Extract the (x, y) coordinate from the center of the cell holding the provided text.  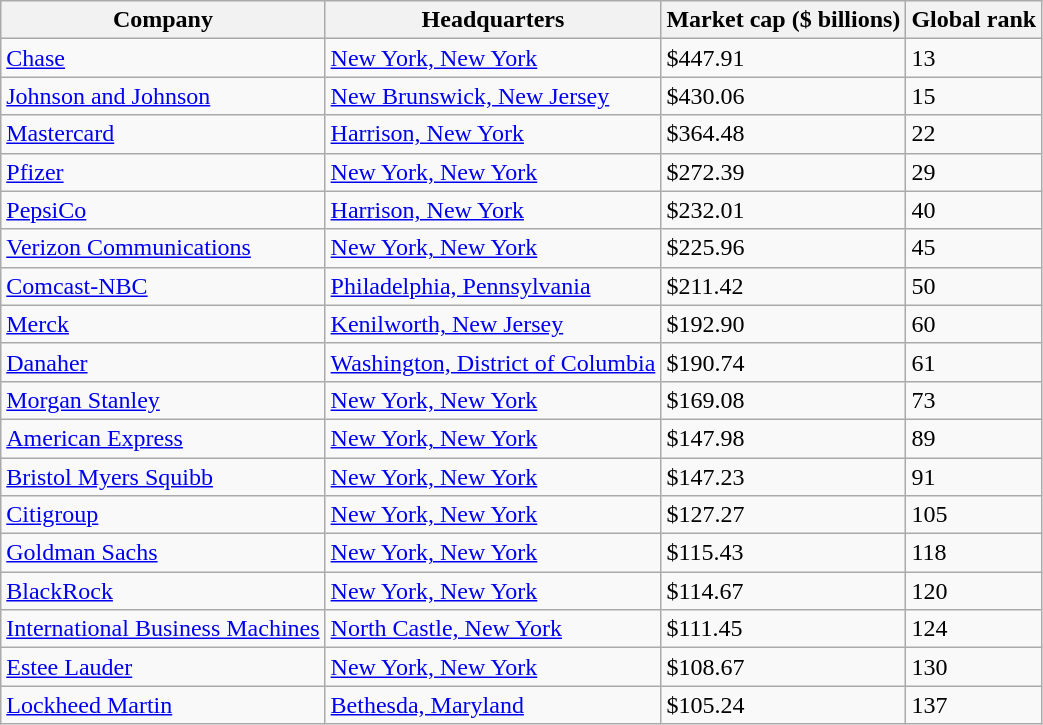
Morgan Stanley (163, 400)
Citigroup (163, 515)
Global rank (974, 20)
Company (163, 20)
137 (974, 705)
Washington, District of Columbia (493, 362)
60 (974, 324)
$225.96 (784, 248)
$114.67 (784, 591)
Kenilworth, New Jersey (493, 324)
BlackRock (163, 591)
124 (974, 629)
New Brunswick, New Jersey (493, 96)
Bristol Myers Squibb (163, 477)
61 (974, 362)
PepsiCo (163, 210)
Johnson and Johnson (163, 96)
Verizon Communications (163, 248)
15 (974, 96)
$272.39 (784, 172)
13 (974, 58)
Pfizer (163, 172)
$127.27 (784, 515)
40 (974, 210)
$147.23 (784, 477)
$169.08 (784, 400)
$105.24 (784, 705)
$447.91 (784, 58)
Estee Lauder (163, 667)
$211.42 (784, 286)
73 (974, 400)
$430.06 (784, 96)
$115.43 (784, 553)
118 (974, 553)
91 (974, 477)
Danaher (163, 362)
Chase (163, 58)
130 (974, 667)
Lockheed Martin (163, 705)
North Castle, New York (493, 629)
Mastercard (163, 134)
$108.67 (784, 667)
Market cap ($ billions) (784, 20)
$111.45 (784, 629)
$190.74 (784, 362)
22 (974, 134)
Bethesda, Maryland (493, 705)
Headquarters (493, 20)
Philadelphia, Pennsylvania (493, 286)
$192.90 (784, 324)
Goldman Sachs (163, 553)
International Business Machines (163, 629)
120 (974, 591)
105 (974, 515)
Merck (163, 324)
Comcast-NBC (163, 286)
50 (974, 286)
29 (974, 172)
$364.48 (784, 134)
American Express (163, 438)
89 (974, 438)
45 (974, 248)
$147.98 (784, 438)
$232.01 (784, 210)
